Detect which cell encompasses the target text, then output its (X, Y) center coordinate. 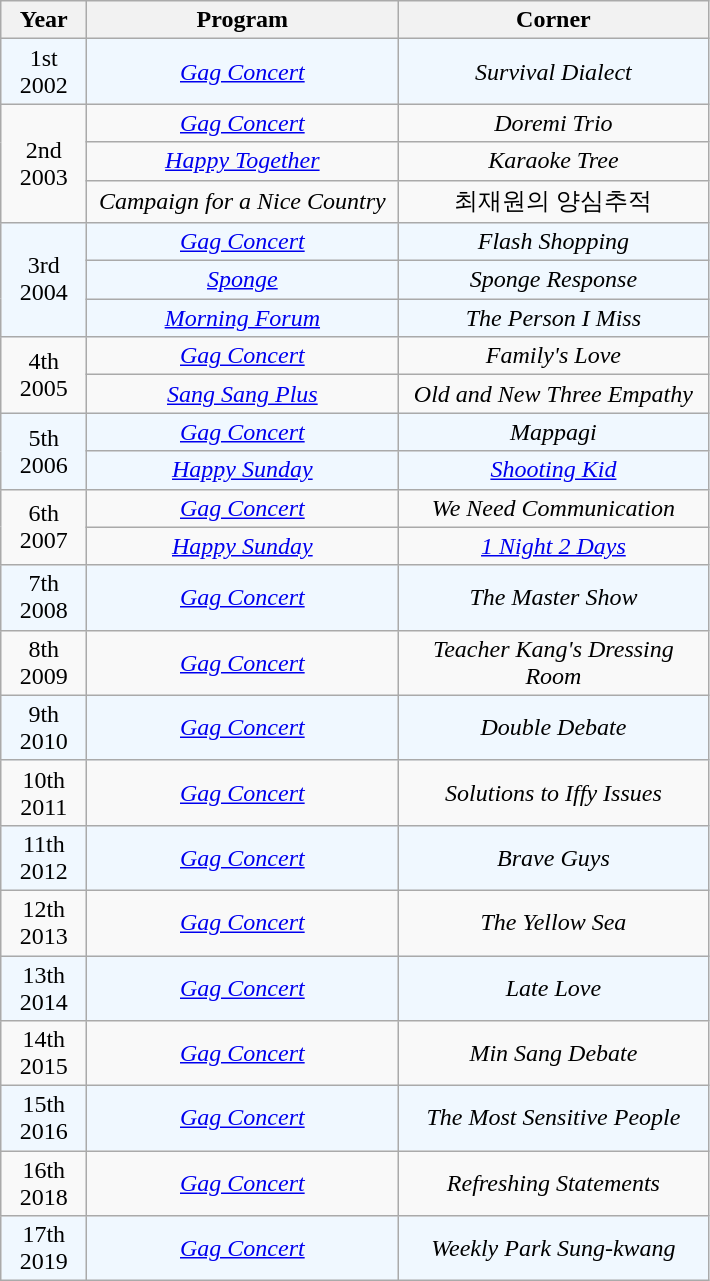
13th 2014 (44, 988)
The Master Show (554, 598)
Solutions to Iffy Issues (554, 792)
16th 2018 (44, 1184)
We Need Communication (554, 508)
Doremi Trio (554, 123)
Old and New Three Empathy (554, 394)
Mappagi (554, 432)
Program (242, 20)
The Yellow Sea (554, 922)
8th 2009 (44, 662)
Year (44, 20)
3rd 2004 (44, 280)
The Person I Miss (554, 318)
14th 2015 (44, 1054)
5th 2006 (44, 451)
10th 2011 (44, 792)
2nd 2003 (44, 164)
9th 2010 (44, 728)
Refreshing Statements (554, 1184)
17th 2019 (44, 1248)
Sponge (242, 280)
Flash Shopping (554, 242)
Double Debate (554, 728)
Survival Dialect (554, 72)
1st 2002 (44, 72)
Campaign for a Nice Country (242, 202)
Family's Love (554, 356)
Karaoke Tree (554, 161)
Late Love (554, 988)
12th 2013 (44, 922)
Min Sang Debate (554, 1054)
Happy Together (242, 161)
Corner (554, 20)
6th 2007 (44, 527)
Teacher Kang's Dressing Room (554, 662)
Morning Forum (242, 318)
11th 2012 (44, 858)
1 Night 2 Days (554, 546)
최재원의 양심추적 (554, 202)
Weekly Park Sung-kwang (554, 1248)
Sang Sang Plus (242, 394)
The Most Sensitive People (554, 1118)
7th 2008 (44, 598)
Sponge Response (554, 280)
Brave Guys (554, 858)
4th 2005 (44, 375)
Shooting Kid (554, 470)
15th 2016 (44, 1118)
